Output the [X, Y] coordinate of the center of the cell containing the given text.  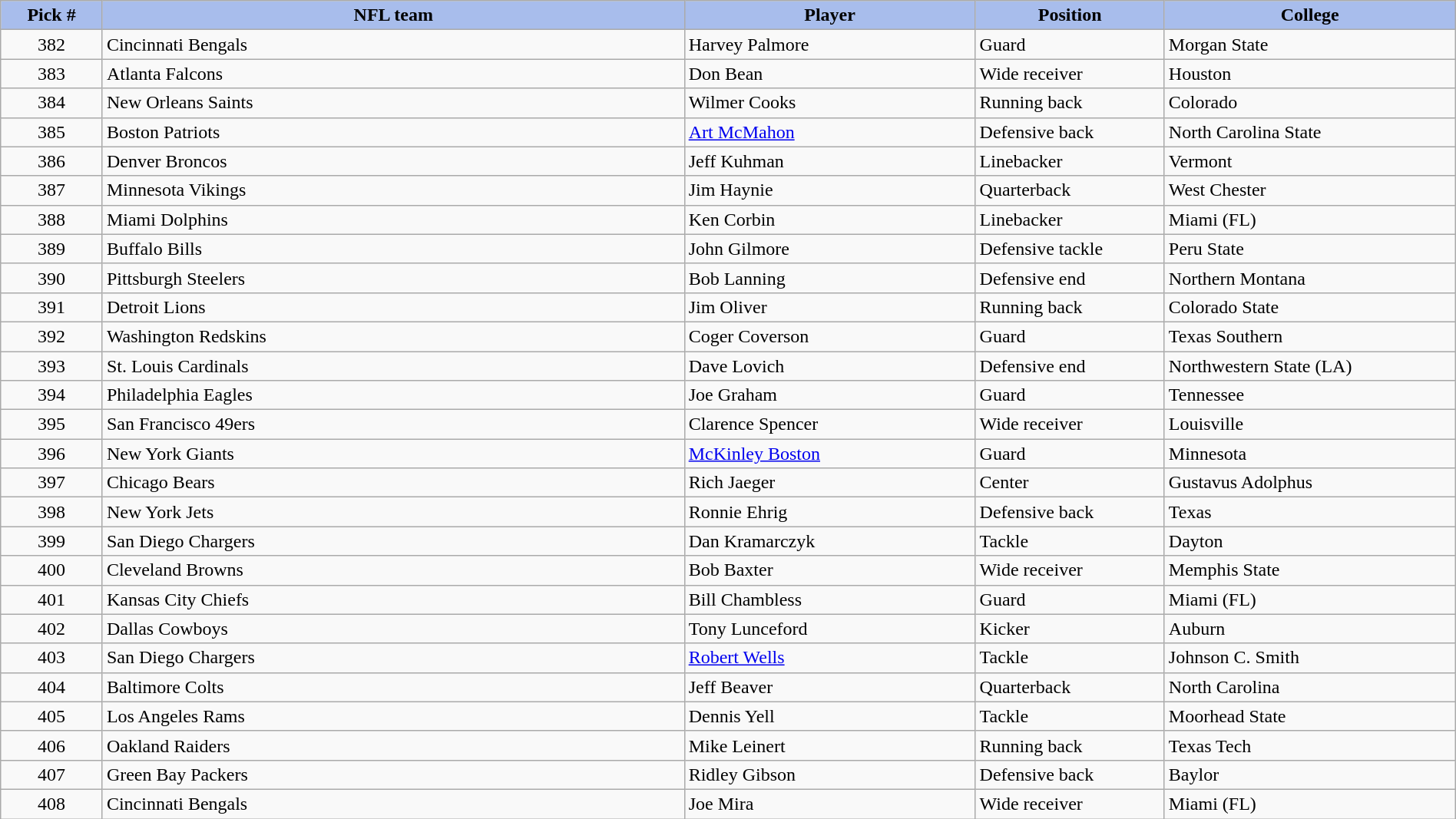
388 [52, 220]
Harvey Palmore [829, 45]
407 [52, 774]
Center [1070, 483]
Bob Lanning [829, 278]
Dennis Yell [829, 716]
Auburn [1310, 629]
Pick # [52, 15]
Rich Jaeger [829, 483]
Jeff Beaver [829, 687]
384 [52, 103]
Chicago Bears [393, 483]
New York Jets [393, 512]
Morgan State [1310, 45]
Wilmer Cooks [829, 103]
Texas Southern [1310, 336]
400 [52, 570]
402 [52, 629]
Moorhead State [1310, 716]
Dallas Cowboys [393, 629]
401 [52, 599]
New Orleans Saints [393, 103]
Colorado State [1310, 307]
Louisville [1310, 424]
Minnesota Vikings [393, 190]
Kansas City Chiefs [393, 599]
Green Bay Packers [393, 774]
Pittsburgh Steelers [393, 278]
Bob Baxter [829, 570]
Johnson C. Smith [1310, 658]
Texas Tech [1310, 745]
Cleveland Browns [393, 570]
397 [52, 483]
Kicker [1070, 629]
Baltimore Colts [393, 687]
403 [52, 658]
396 [52, 454]
391 [52, 307]
Dave Lovich [829, 366]
Ronnie Ehrig [829, 512]
399 [52, 541]
Colorado [1310, 103]
387 [52, 190]
Art McMahon [829, 132]
405 [52, 716]
McKinley Boston [829, 454]
404 [52, 687]
Baylor [1310, 774]
Gustavus Adolphus [1310, 483]
Washington Redskins [393, 336]
Jim Haynie [829, 190]
386 [52, 161]
Los Angeles Rams [393, 716]
Joe Mira [829, 804]
College [1310, 15]
382 [52, 45]
392 [52, 336]
Northwestern State (LA) [1310, 366]
Bill Chambless [829, 599]
Robert Wells [829, 658]
406 [52, 745]
408 [52, 804]
Minnesota [1310, 454]
Defensive tackle [1070, 249]
Dayton [1310, 541]
Buffalo Bills [393, 249]
Jim Oliver [829, 307]
Clarence Spencer [829, 424]
398 [52, 512]
NFL team [393, 15]
Joe Graham [829, 395]
Denver Broncos [393, 161]
Vermont [1310, 161]
Don Bean [829, 74]
Tony Lunceford [829, 629]
395 [52, 424]
383 [52, 74]
389 [52, 249]
Memphis State [1310, 570]
St. Louis Cardinals [393, 366]
Player [829, 15]
New York Giants [393, 454]
Dan Kramarczyk [829, 541]
394 [52, 395]
Peru State [1310, 249]
Oakland Raiders [393, 745]
Jeff Kuhman [829, 161]
North Carolina State [1310, 132]
Atlanta Falcons [393, 74]
North Carolina [1310, 687]
Position [1070, 15]
Ridley Gibson [829, 774]
390 [52, 278]
Texas [1310, 512]
Northern Montana [1310, 278]
West Chester [1310, 190]
Detroit Lions [393, 307]
Mike Leinert [829, 745]
San Francisco 49ers [393, 424]
John Gilmore [829, 249]
Houston [1310, 74]
Philadelphia Eagles [393, 395]
Coger Coverson [829, 336]
385 [52, 132]
Miami Dolphins [393, 220]
Ken Corbin [829, 220]
393 [52, 366]
Tennessee [1310, 395]
Boston Patriots [393, 132]
